Return (X, Y) of the center of cell containing provided text 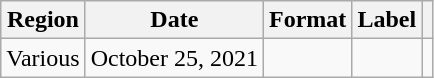
Format (308, 20)
Region (43, 20)
Label (387, 20)
Date (174, 20)
October 25, 2021 (174, 58)
Various (43, 58)
